Scan for the cell matching the given text and deliver its (X, Y) coordinate at center. 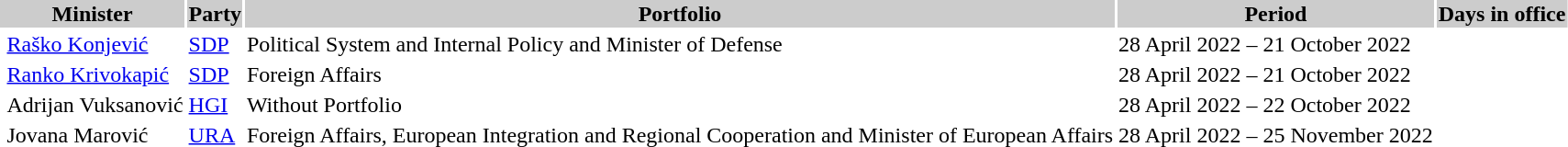
Ranko Krivokapić (95, 74)
Foreign Affairs (679, 74)
Party (215, 14)
28 April 2022 – 22 October 2022 (1276, 105)
Without Portfolio (679, 105)
Portfolio (679, 14)
Period (1276, 14)
Political System and Internal Policy and Minister of Defense (679, 44)
Raško Konjević (95, 44)
Adrijan Vuksanović (95, 105)
HGI (215, 105)
Days in office (1502, 14)
Minister (92, 14)
